Extract the (X, Y) coordinate from the center of the cell holding the provided text.  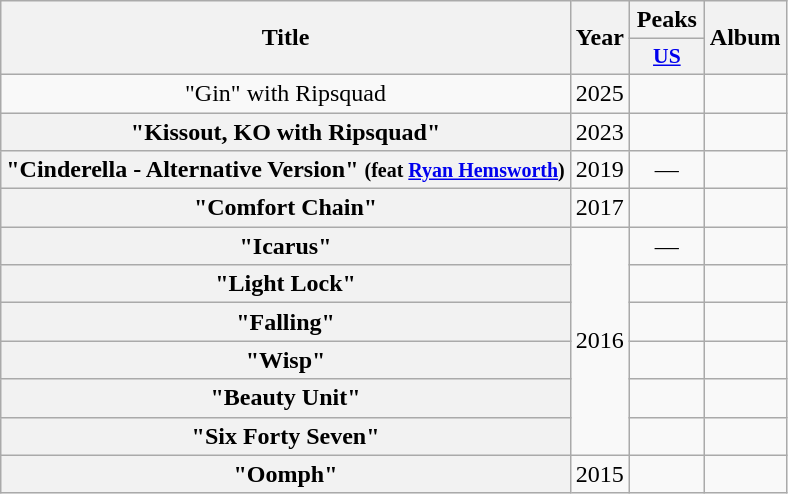
Year (600, 38)
"Beauty Unit" (286, 398)
"Falling" (286, 322)
"Light Lock" (286, 284)
Album (745, 38)
2019 (600, 170)
"Gin" with Ripsquad (286, 93)
"Comfort Chain" (286, 208)
"Six Forty Seven" (286, 436)
"Wisp" (286, 360)
2015 (600, 474)
"Kissout, KO with Ripsquad" (286, 131)
"Oomph" (286, 474)
2017 (600, 208)
Peaks (666, 20)
2016 (600, 341)
US (666, 57)
Title (286, 38)
2025 (600, 93)
"Icarus" (286, 246)
"Cinderella - Alternative Version" (feat Ryan Hemsworth) (286, 170)
2023 (600, 131)
